Capture the cell that displays the provided text and extract its [x, y] central coordinate. 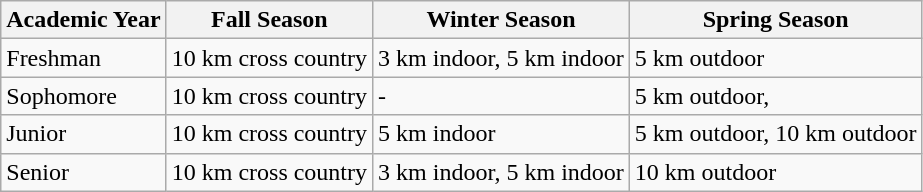
- [502, 96]
Senior [84, 172]
5 km outdoor [776, 58]
Junior [84, 134]
5 km indoor [502, 134]
Freshman [84, 58]
10 km outdoor [776, 172]
Spring Season [776, 20]
5 km outdoor, [776, 96]
Winter Season [502, 20]
Academic Year [84, 20]
Fall Season [269, 20]
5 km outdoor, 10 km outdoor [776, 134]
Sophomore [84, 96]
